Detect which cell encompasses the target text, then output its (x, y) center coordinate. 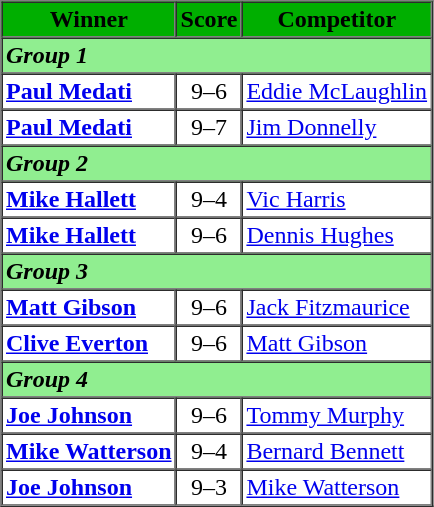
9–7 (209, 128)
Dennis Hughes (337, 236)
Clive Everton (90, 344)
Bernard Bennett (337, 452)
Tommy Murphy (337, 416)
Eddie McLaughlin (337, 92)
Competitor (337, 20)
Jack Fitzmaurice (337, 308)
Score (209, 20)
Group 3 (217, 272)
9–3 (209, 488)
Jim Donnelly (337, 128)
Winner (90, 20)
Group 2 (217, 164)
Group 4 (217, 380)
Group 1 (217, 56)
Vic Harris (337, 200)
